Detect which cell encompasses the target text, then output its [x, y] center coordinate. 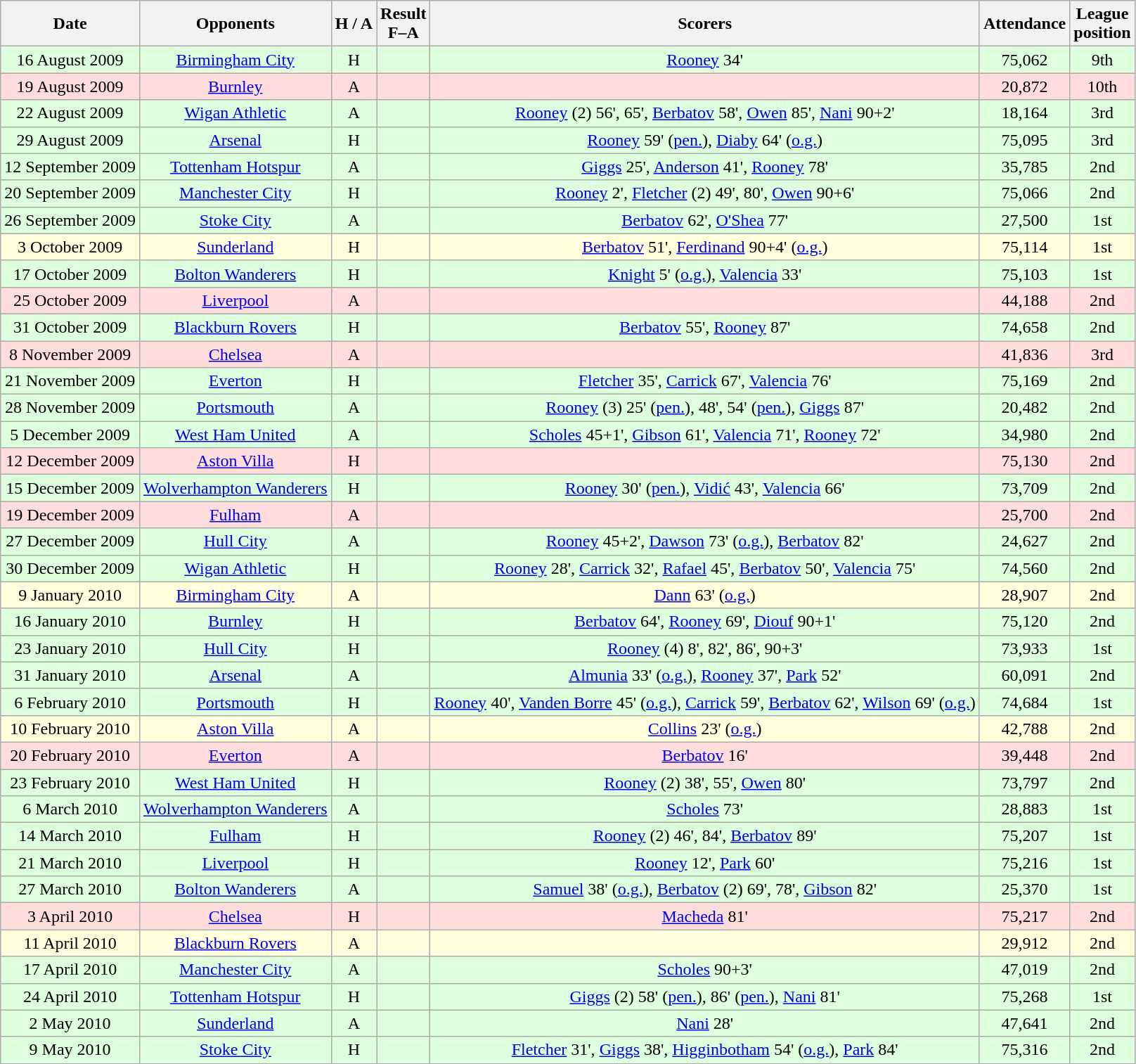
47,019 [1024, 970]
75,066 [1024, 193]
3 April 2010 [70, 916]
14 March 2010 [70, 836]
75,169 [1024, 381]
Rooney 2', Fletcher (2) 49', 80', Owen 90+6' [704, 193]
27 March 2010 [70, 890]
31 January 2010 [70, 675]
20,482 [1024, 408]
75,062 [1024, 60]
Date [70, 24]
Opponents [235, 24]
9th [1102, 60]
75,216 [1024, 863]
75,207 [1024, 836]
Rooney 30' (pen.), Vidić 43', Valencia 66' [704, 488]
Scorers [704, 24]
20,872 [1024, 86]
19 August 2009 [70, 86]
8 November 2009 [70, 354]
2 May 2010 [70, 1023]
Rooney (3) 25' (pen.), 48', 54' (pen.), Giggs 87' [704, 408]
11 April 2010 [70, 943]
Scholes 90+3' [704, 970]
Berbatov 55', Rooney 87' [704, 327]
5 December 2009 [70, 435]
75,316 [1024, 1050]
29,912 [1024, 943]
21 November 2009 [70, 381]
75,268 [1024, 996]
9 January 2010 [70, 595]
15 December 2009 [70, 488]
Rooney (2) 56', 65', Berbatov 58', Owen 85', Nani 90+2' [704, 113]
Berbatov 51', Ferdinand 90+4' (o.g.) [704, 247]
18,164 [1024, 113]
Collins 23' (o.g.) [704, 729]
16 August 2009 [70, 60]
19 December 2009 [70, 515]
Fletcher 31', Giggs 38', Higginbotham 54' (o.g.), Park 84' [704, 1050]
34,980 [1024, 435]
9 May 2010 [70, 1050]
28 November 2009 [70, 408]
17 October 2009 [70, 274]
Dann 63' (o.g.) [704, 595]
74,684 [1024, 702]
60,091 [1024, 675]
20 February 2010 [70, 755]
26 September 2009 [70, 220]
35,785 [1024, 167]
29 August 2009 [70, 140]
Fletcher 35', Carrick 67', Valencia 76' [704, 381]
Macheda 81' [704, 916]
Rooney 59' (pen.), Diaby 64' (o.g.) [704, 140]
Rooney 12', Park 60' [704, 863]
Attendance [1024, 24]
74,560 [1024, 568]
21 March 2010 [70, 863]
20 September 2009 [70, 193]
22 August 2009 [70, 113]
73,797 [1024, 783]
28,907 [1024, 595]
24,627 [1024, 541]
12 September 2009 [70, 167]
75,103 [1024, 274]
23 January 2010 [70, 648]
25,700 [1024, 515]
Berbatov 64', Rooney 69', Diouf 90+1' [704, 622]
27 December 2009 [70, 541]
25,370 [1024, 890]
24 April 2010 [70, 996]
Scholes 45+1', Gibson 61', Valencia 71', Rooney 72' [704, 435]
Almunia 33' (o.g.), Rooney 37', Park 52' [704, 675]
25 October 2009 [70, 300]
31 October 2009 [70, 327]
41,836 [1024, 354]
75,114 [1024, 247]
10 February 2010 [70, 729]
23 February 2010 [70, 783]
Knight 5' (o.g.), Valencia 33' [704, 274]
75,217 [1024, 916]
Nani 28' [704, 1023]
Giggs (2) 58' (pen.), 86' (pen.), Nani 81' [704, 996]
Rooney 28', Carrick 32', Rafael 45', Berbatov 50', Valencia 75' [704, 568]
47,641 [1024, 1023]
Giggs 25', Anderson 41', Rooney 78' [704, 167]
Rooney (2) 38', 55', Owen 80' [704, 783]
28,883 [1024, 809]
73,709 [1024, 488]
Samuel 38' (o.g.), Berbatov (2) 69', 78', Gibson 82' [704, 890]
44,188 [1024, 300]
17 April 2010 [70, 970]
Berbatov 16' [704, 755]
73,933 [1024, 648]
75,095 [1024, 140]
6 February 2010 [70, 702]
Rooney (2) 46', 84', Berbatov 89' [704, 836]
42,788 [1024, 729]
10th [1102, 86]
Rooney 34' [704, 60]
75,130 [1024, 461]
6 March 2010 [70, 809]
74,658 [1024, 327]
Leagueposition [1102, 24]
H / A [354, 24]
Rooney 40', Vanden Borre 45' (o.g.), Carrick 59', Berbatov 62', Wilson 69' (o.g.) [704, 702]
Scholes 73' [704, 809]
16 January 2010 [70, 622]
39,448 [1024, 755]
ResultF–A [404, 24]
Rooney 45+2', Dawson 73' (o.g.), Berbatov 82' [704, 541]
3 October 2009 [70, 247]
75,120 [1024, 622]
Berbatov 62', O'Shea 77' [704, 220]
12 December 2009 [70, 461]
27,500 [1024, 220]
Rooney (4) 8', 82', 86', 90+3' [704, 648]
30 December 2009 [70, 568]
